Identify which cell holds the provided text, then report its [X, Y] central coordinate. 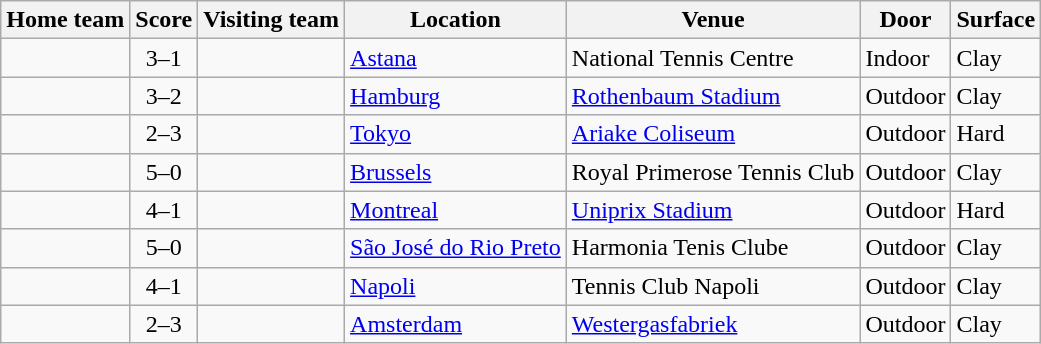
Amsterdam [456, 324]
Door [906, 20]
Tennis Club Napoli [713, 286]
Tokyo [456, 134]
Rothenbaum Stadium [713, 96]
Surface [996, 20]
Montreal [456, 210]
São José do Rio Preto [456, 248]
Venue [713, 20]
3–1 [164, 58]
Astana [456, 58]
Hamburg [456, 96]
Indoor [906, 58]
Location [456, 20]
Home team [66, 20]
Westergasfabriek [713, 324]
Harmonia Tenis Clube [713, 248]
Uniprix Stadium [713, 210]
Visiting team [272, 20]
National Tennis Centre [713, 58]
Brussels [456, 172]
Ariake Coliseum [713, 134]
Score [164, 20]
Royal Primerose Tennis Club [713, 172]
3–2 [164, 96]
Napoli [456, 286]
